Search for the cell housing the specified text and yield its [X, Y] center coordinate. 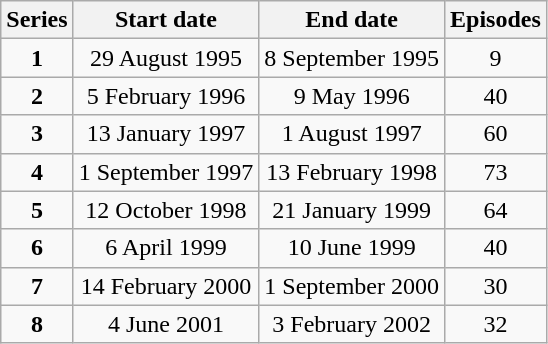
10 June 1999 [352, 248]
64 [496, 210]
6 [37, 248]
1 September 2000 [352, 286]
3 [37, 134]
32 [496, 324]
30 [496, 286]
60 [496, 134]
29 August 1995 [166, 58]
21 January 1999 [352, 210]
End date [352, 20]
5 [37, 210]
7 [37, 286]
9 May 1996 [352, 96]
14 February 2000 [166, 286]
Start date [166, 20]
8 [37, 324]
3 February 2002 [352, 324]
4 June 2001 [166, 324]
6 April 1999 [166, 248]
Series [37, 20]
Episodes [496, 20]
13 January 1997 [166, 134]
8 September 1995 [352, 58]
5 February 1996 [166, 96]
1 [37, 58]
9 [496, 58]
13 February 1998 [352, 172]
1 August 1997 [352, 134]
73 [496, 172]
4 [37, 172]
2 [37, 96]
12 October 1998 [166, 210]
1 September 1997 [166, 172]
